Return (x, y) of the center of cell containing provided text 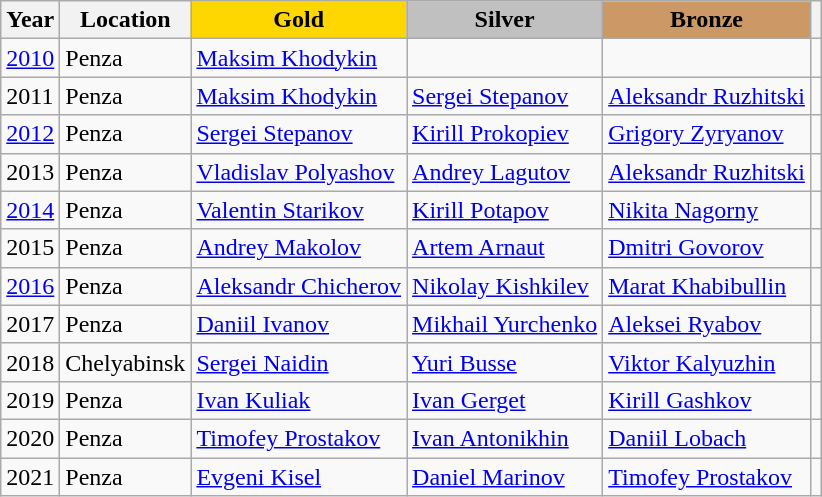
Daniil Ivanov (299, 324)
Ivan Gerget (505, 400)
2014 (30, 210)
Artem Arnaut (505, 248)
Evgeni Kisel (299, 477)
Marat Khabibullin (707, 286)
Sergei Naidin (299, 362)
Location (126, 20)
2018 (30, 362)
Silver (505, 20)
2016 (30, 286)
Daniel Marinov (505, 477)
Viktor Kalyuzhin (707, 362)
2010 (30, 58)
Andrey Makolov (299, 248)
Ivan Antonikhin (505, 438)
Grigory Zyryanov (707, 134)
Gold (299, 20)
2015 (30, 248)
Kirill Potapov (505, 210)
Ivan Kuliak (299, 400)
Yuri Busse (505, 362)
Bronze (707, 20)
2019 (30, 400)
2017 (30, 324)
Andrey Lagutov (505, 172)
Nikita Nagorny (707, 210)
Daniil Lobach (707, 438)
Chelyabinsk (126, 362)
2012 (30, 134)
Aleksandr Chicherov (299, 286)
Kirill Prokopiev (505, 134)
Dmitri Govorov (707, 248)
2020 (30, 438)
Vladislav Polyashov (299, 172)
Nikolay Kishkilev (505, 286)
Mikhail Yurchenko (505, 324)
2021 (30, 477)
2011 (30, 96)
2013 (30, 172)
Aleksei Ryabov (707, 324)
Year (30, 20)
Valentin Starikov (299, 210)
Kirill Gashkov (707, 400)
